Return the [X, Y] coordinate for the center point of the cell that contains the specified text.  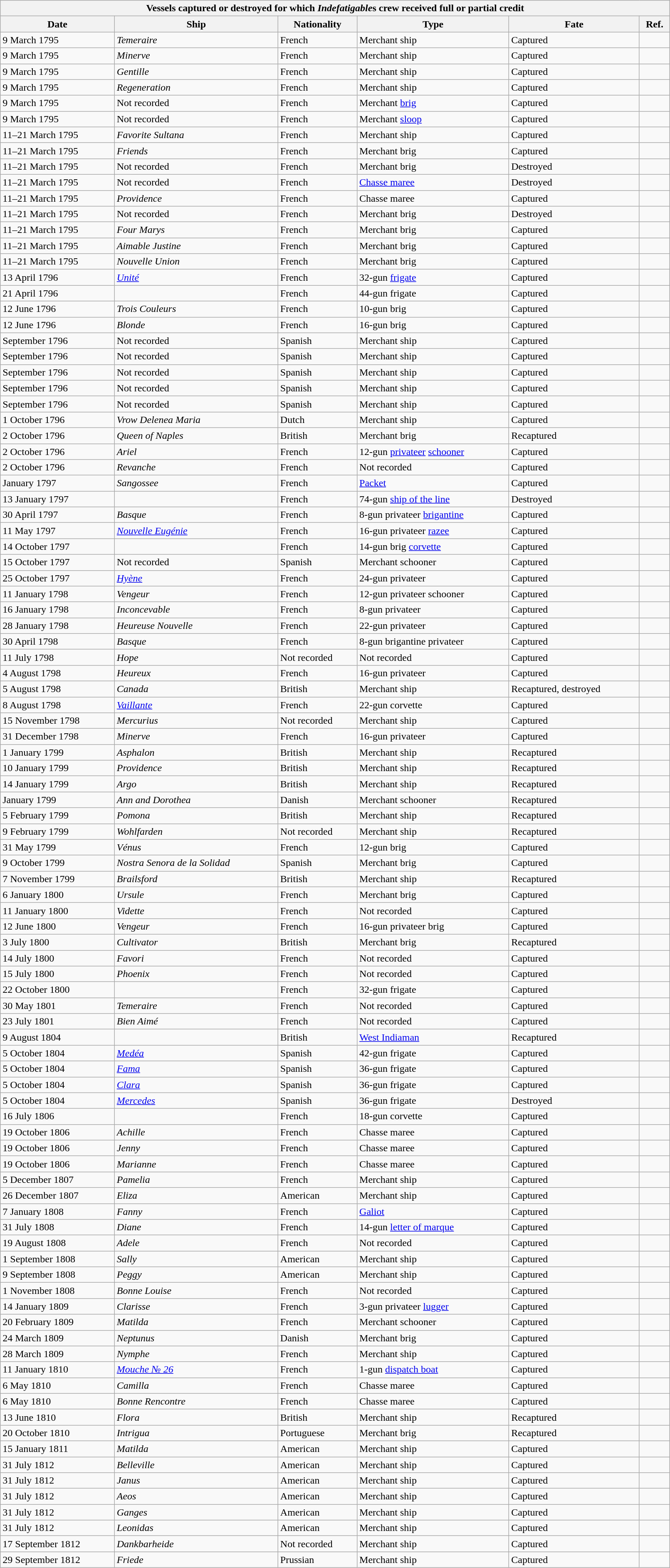
16-gun brig [433, 325]
Gentille [196, 72]
Aeos [196, 1496]
9 February 1799 [57, 831]
1 October 1796 [57, 420]
12 June 1800 [57, 926]
Heureuse Nouvelle [196, 626]
9 August 1804 [57, 1037]
16 July 1806 [57, 1116]
21 April 1796 [57, 293]
Nouvelle Union [196, 262]
Medéa [196, 1053]
20 February 1809 [57, 1322]
Nymphe [196, 1354]
14-gun brig corvette [433, 547]
Packet [433, 483]
15 July 1800 [57, 974]
8-gun brigantine privateer [433, 641]
Peggy [196, 1275]
Brailsford [196, 879]
Achille [196, 1132]
Sally [196, 1259]
Inconcevable [196, 610]
22 October 1800 [57, 990]
Friede [196, 1560]
74-gun ship of the line [433, 499]
Revanche [196, 467]
Type [433, 24]
Vidette [196, 910]
7 November 1799 [57, 879]
11 January 1798 [57, 594]
Vrow Delenea Maria [196, 420]
Jenny [196, 1148]
Queen of Naples [196, 435]
13 April 1796 [57, 277]
Pamelia [196, 1180]
Dankbarheide [196, 1544]
Asphalon [196, 752]
42-gun frigate [433, 1053]
7 January 1808 [57, 1212]
Leonidas [196, 1528]
8-gun privateer [433, 610]
Mouche № 26 [196, 1370]
Bonne Louise [196, 1291]
Sangossee [196, 483]
Pomona [196, 816]
Camilla [196, 1385]
Bien Aimé [196, 1021]
11 January 1810 [57, 1370]
24 March 1809 [57, 1338]
14-gun letter of marque [433, 1227]
Argo [196, 784]
Ship [196, 24]
Nouvelle Eugénie [196, 531]
14 July 1800 [57, 958]
Clara [196, 1085]
Fate [574, 24]
Four Marys [196, 230]
Mercedes [196, 1101]
14 January 1809 [57, 1306]
Fanny [196, 1212]
18-gun corvette [433, 1116]
Vessels captured or destroyed for which Indefatigables crew received full or partial credit [335, 8]
12-gun brig [433, 847]
4 August 1798 [57, 673]
9 September 1808 [57, 1275]
30 May 1801 [57, 1006]
6 January 1800 [57, 895]
Date [57, 24]
14 October 1797 [57, 547]
14 January 1799 [57, 784]
16-gun privateer razee [433, 531]
28 January 1798 [57, 626]
Flora [196, 1417]
23 July 1801 [57, 1021]
Diane [196, 1227]
8 August 1798 [57, 705]
15 January 1811 [57, 1449]
16 January 1798 [57, 610]
19 August 1808 [57, 1243]
10-gun brig [433, 309]
44-gun frigate [433, 293]
1 January 1799 [57, 752]
Wohlfarden [196, 831]
5 December 1807 [57, 1180]
Clarisse [196, 1306]
Ariel [196, 451]
31 May 1799 [57, 847]
22-gun privateer [433, 626]
Marianne [196, 1164]
13 January 1797 [57, 499]
West Indiaman [433, 1037]
Favorite Sultana [196, 135]
January 1799 [57, 800]
11 May 1797 [57, 531]
30 April 1797 [57, 515]
Intrigua [196, 1433]
5 February 1799 [57, 816]
17 September 1812 [57, 1544]
13 June 1810 [57, 1417]
1-gun dispatch boat [433, 1370]
Adele [196, 1243]
Prussian [317, 1560]
Phoenix [196, 974]
22-gun corvette [433, 705]
31 July 1808 [57, 1227]
Friends [196, 151]
Regeneration [196, 87]
8-gun privateer brigantine [433, 515]
January 1797 [57, 483]
3 July 1800 [57, 942]
Ann and Dorothea [196, 800]
Recaptured, destroyed [574, 689]
Eliza [196, 1195]
1 November 1808 [57, 1291]
26 December 1807 [57, 1195]
11 July 1798 [57, 657]
Canada [196, 689]
Nostra Senora de la Solidad [196, 863]
Unité [196, 277]
Ganges [196, 1512]
25 October 1797 [57, 578]
Nationality [317, 24]
31 December 1798 [57, 737]
Merchant sloop [433, 119]
Vaillante [196, 705]
Hope [196, 657]
Cultivator [196, 942]
9 October 1799 [57, 863]
Ref. [655, 24]
Ursule [196, 895]
1 September 1808 [57, 1259]
11 January 1800 [57, 910]
Neptunus [196, 1338]
28 March 1809 [57, 1354]
Janus [196, 1481]
Dutch [317, 420]
Fama [196, 1069]
29 September 1812 [57, 1560]
Trois Couleurs [196, 309]
Hyène [196, 578]
Portuguese [317, 1433]
10 January 1799 [57, 768]
30 April 1798 [57, 641]
20 October 1810 [57, 1433]
3-gun privateer lugger [433, 1306]
Bonne Rencontre [196, 1401]
15 October 1797 [57, 562]
5 August 1798 [57, 689]
Aimable Justine [196, 246]
15 November 1798 [57, 721]
Belleville [196, 1464]
24-gun privateer [433, 578]
Heureux [196, 673]
Mercurius [196, 721]
16-gun privateer brig [433, 926]
Galiot [433, 1212]
Favori [196, 958]
Vénus [196, 847]
Blonde [196, 325]
